Identify which cell holds the provided text, then report its [X, Y] central coordinate. 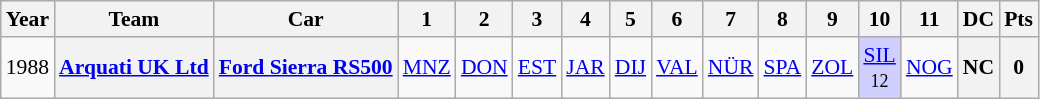
3 [538, 19]
1 [427, 19]
5 [630, 19]
9 [832, 19]
Car [306, 19]
1988 [28, 68]
6 [677, 19]
SIL12 [880, 68]
NÜR [731, 68]
DON [484, 68]
Year [28, 19]
11 [930, 19]
2 [484, 19]
EST [538, 68]
NOG [930, 68]
VAL [677, 68]
MNZ [427, 68]
7 [731, 19]
Pts [1018, 19]
8 [783, 19]
ZOL [832, 68]
JAR [586, 68]
SPA [783, 68]
4 [586, 19]
DIJ [630, 68]
NC [978, 68]
0 [1018, 68]
DC [978, 19]
10 [880, 19]
Team [134, 19]
Ford Sierra RS500 [306, 68]
Arquati UK Ltd [134, 68]
